Find where the given text appears and provide that cell's center as (x, y) coordinate. 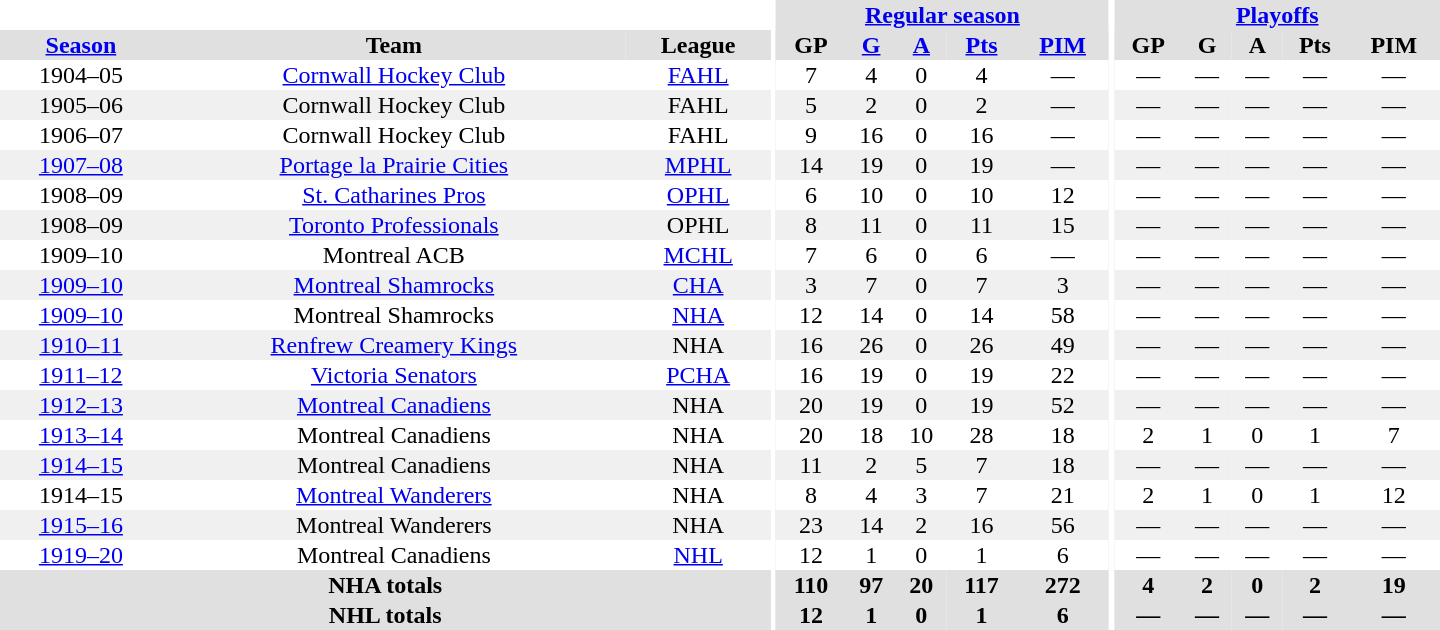
1904–05 (81, 75)
22 (1063, 375)
117 (981, 585)
Toronto Professionals (394, 225)
Regular season (942, 15)
272 (1063, 585)
23 (811, 525)
1919–20 (81, 555)
58 (1063, 315)
110 (811, 585)
1907–08 (81, 165)
League (698, 45)
21 (1063, 495)
Playoffs (1277, 15)
1912–13 (81, 405)
MPHL (698, 165)
PCHA (698, 375)
49 (1063, 345)
1905–06 (81, 105)
1915–16 (81, 525)
St. Catharines Pros (394, 195)
Portage la Prairie Cities (394, 165)
9 (811, 135)
1913–14 (81, 435)
Team (394, 45)
CHA (698, 285)
NHA totals (385, 585)
15 (1063, 225)
Renfrew Creamery Kings (394, 345)
56 (1063, 525)
Montreal ACB (394, 255)
NHL totals (385, 615)
1911–12 (81, 375)
Victoria Senators (394, 375)
1910–11 (81, 345)
28 (981, 435)
MCHL (698, 255)
NHL (698, 555)
52 (1063, 405)
Season (81, 45)
97 (871, 585)
1906–07 (81, 135)
